Output the [X, Y] coordinate of the center of the cell containing the given text.  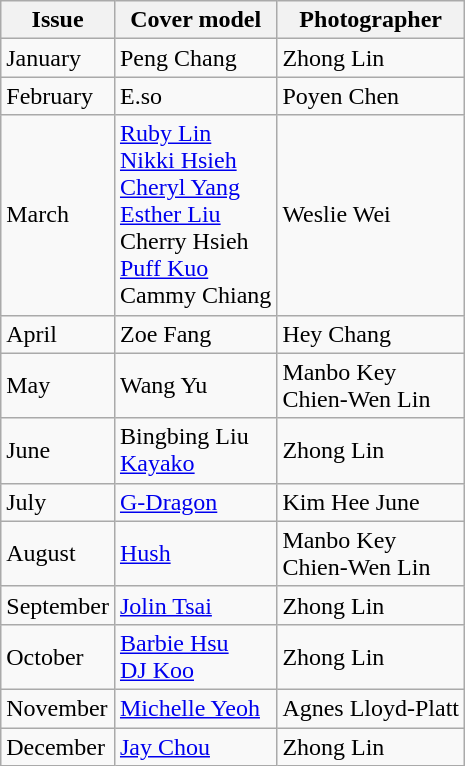
June [58, 450]
Hey Chang [371, 334]
August [58, 554]
Ruby Lin Nikki Hsieh Cheryl Yang Esther Liu Cherry Hsieh Puff Kuo Cammy Chiang [195, 215]
May [58, 386]
April [58, 334]
Michelle Yeoh [195, 708]
October [58, 656]
February [58, 96]
Jay Chou [195, 747]
December [58, 747]
Cover model [195, 20]
Weslie Wei [371, 215]
Photographer [371, 20]
Hush [195, 554]
July [58, 502]
Zoe Fang [195, 334]
Wang Yu [195, 386]
Issue [58, 20]
September [58, 605]
January [58, 58]
March [58, 215]
Bingbing Liu Kayako [195, 450]
Barbie Hsu DJ Koo [195, 656]
Kim Hee June [371, 502]
Agnes Lloyd-Platt [371, 708]
E.so [195, 96]
Poyen Chen [371, 96]
Peng Chang [195, 58]
G-Dragon [195, 502]
Jolin Tsai [195, 605]
November [58, 708]
